Find where the given text appears and provide that cell's center as (X, Y) coordinate. 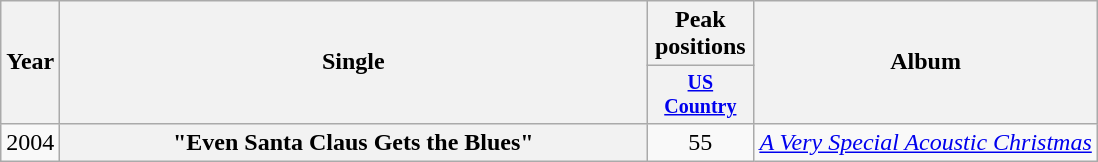
Peak positions (700, 34)
A Very Special Acoustic Christmas (926, 142)
55 (700, 142)
US Country (700, 94)
"Even Santa Claus Gets the Blues" (354, 142)
Single (354, 62)
2004 (30, 142)
Album (926, 62)
Year (30, 62)
